Search for the cell housing the specified text and yield its (x, y) center coordinate. 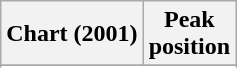
Peakposition (189, 34)
Chart (2001) (72, 34)
